Detect which cell encompasses the target text, then output its (X, Y) center coordinate. 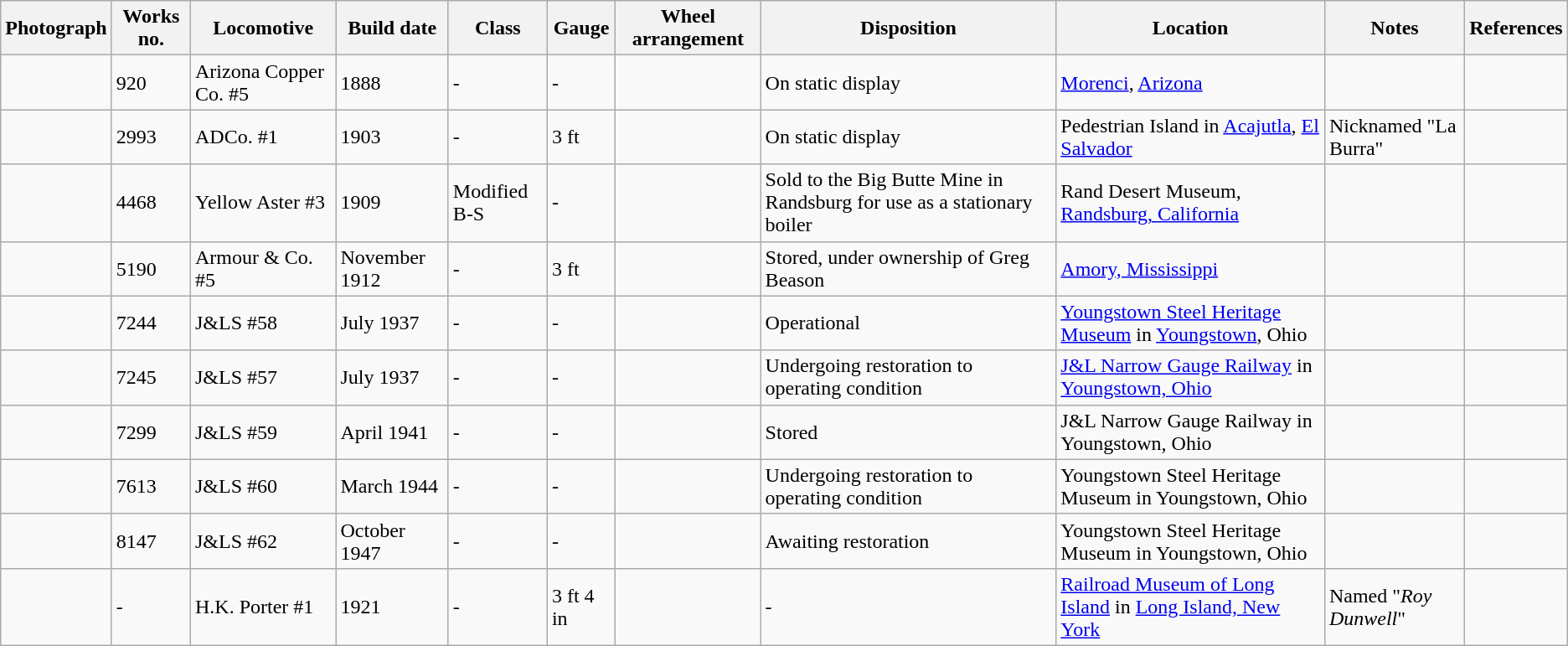
J&LS #59 (263, 432)
Sold to the Big Butte Mine in Randsburg for use as a stationary boiler (908, 203)
H.K. Porter #1 (263, 607)
Rand Desert Museum, Randsburg, California (1191, 203)
April 1941 (392, 432)
920 (151, 82)
3 ft 4 in (581, 607)
1903 (392, 137)
7613 (151, 486)
Photograph (56, 28)
7299 (151, 432)
Yellow Aster #3 (263, 203)
October 1947 (392, 541)
Wheel arrangement (689, 28)
J&LS #58 (263, 323)
Modified B-S (498, 203)
J&LS #62 (263, 541)
Pedestrian Island in Acajutla, El Salvador (1191, 137)
Disposition (908, 28)
7244 (151, 323)
5190 (151, 268)
7245 (151, 377)
Stored, under ownership of Greg Beason (908, 268)
Stored (908, 432)
November 1912 (392, 268)
Amory, Mississippi (1191, 268)
1921 (392, 607)
Awaiting restoration (908, 541)
References (1516, 28)
J&LS #60 (263, 486)
8147 (151, 541)
Works no. (151, 28)
1909 (392, 203)
Arizona Copper Co. #5 (263, 82)
Location (1191, 28)
4468 (151, 203)
J&LS #57 (263, 377)
Operational (908, 323)
Railroad Museum of Long Island in Long Island, New York (1191, 607)
Class (498, 28)
Build date (392, 28)
2993 (151, 137)
Nicknamed "La Burra" (1394, 137)
Notes (1394, 28)
March 1944 (392, 486)
Morenci, Arizona (1191, 82)
Named "Roy Dunwell" (1394, 607)
1888 (392, 82)
Armour & Co. #5 (263, 268)
Gauge (581, 28)
Locomotive (263, 28)
ADCo. #1 (263, 137)
